Extract the (X, Y) coordinate from the center of the cell holding the provided text.  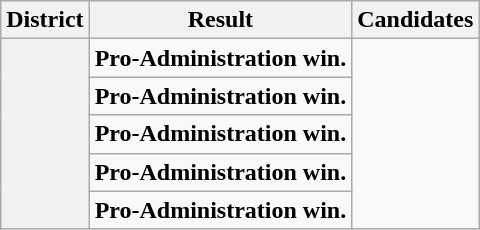
Result (220, 20)
District (45, 20)
Candidates (416, 20)
